Extract the [x, y] coordinate from the center of the cell holding the provided text.  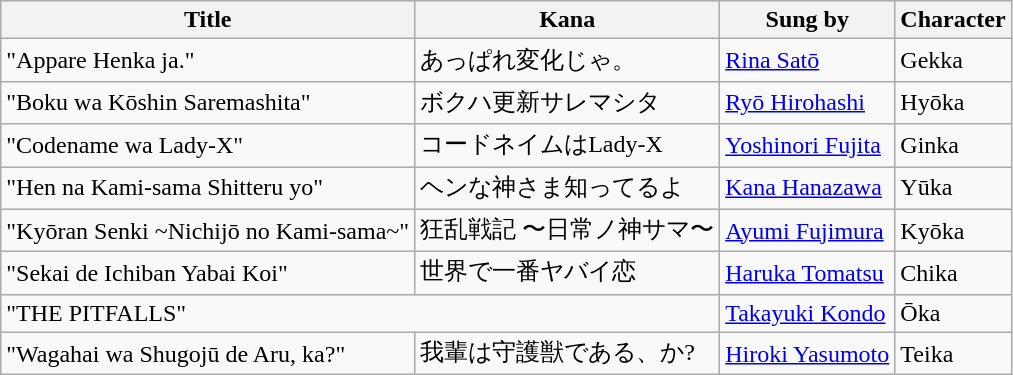
Title [208, 20]
"Appare Henka ja." [208, 60]
狂乱戦記 〜日常ノ神サマ〜 [568, 230]
"Codename wa Lady-X" [208, 146]
"Hen na Kami-sama Shitteru yo" [208, 188]
Yūka [953, 188]
Kana Hanazawa [808, 188]
ヘンな神さま知ってるよ [568, 188]
"Boku wa Kōshin Saremashita" [208, 102]
Character [953, 20]
"Sekai de Ichiban Yabai Koi" [208, 274]
Kana [568, 20]
Ayumi Fujimura [808, 230]
コードネイムはLady-X [568, 146]
Teika [953, 354]
Kyōka [953, 230]
Sung by [808, 20]
我輩は守護獣である、か? [568, 354]
Ryō Hirohashi [808, 102]
Ōka [953, 313]
世界で一番ヤバイ恋 [568, 274]
Haruka Tomatsu [808, 274]
Takayuki Kondo [808, 313]
"Wagahai wa Shugojū de Aru, ka?" [208, 354]
Rina Satō [808, 60]
Hiroki Yasumoto [808, 354]
"Kyōran Senki ~Nichijō no Kami-sama~" [208, 230]
"THE PITFALLS" [360, 313]
ボクハ更新サレマシタ [568, 102]
Gekka [953, 60]
Ginka [953, 146]
Hyōka [953, 102]
Chika [953, 274]
Yoshinori Fujita [808, 146]
あっぱれ変化じゃ。 [568, 60]
